Identify which cell holds the provided text, then report its (X, Y) central coordinate. 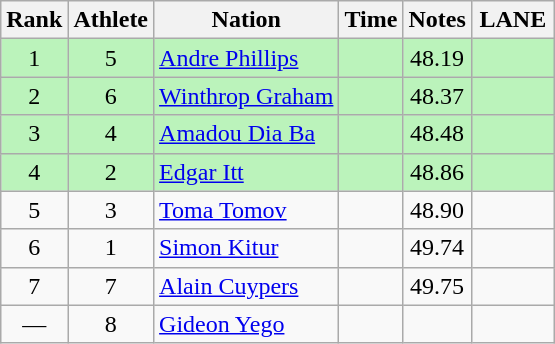
49.75 (437, 286)
Andre Phillips (246, 58)
48.37 (437, 96)
Winthrop Graham (246, 96)
Toma Tomov (246, 210)
48.48 (437, 134)
Rank (34, 20)
— (34, 324)
Simon Kitur (246, 248)
LANE (512, 20)
Gideon Yego (246, 324)
Nation (246, 20)
Edgar Itt (246, 172)
Notes (437, 20)
48.19 (437, 58)
48.86 (437, 172)
Time (371, 20)
8 (111, 324)
Alain Cuypers (246, 286)
49.74 (437, 248)
48.90 (437, 210)
Athlete (111, 20)
Amadou Dia Ba (246, 134)
